Capture the cell that displays the provided text and extract its [x, y] central coordinate. 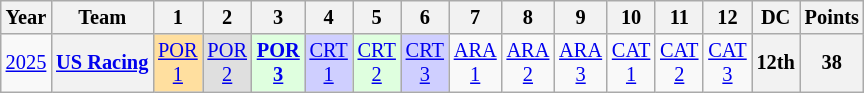
12th [776, 63]
Team [102, 17]
US Racing [102, 63]
11 [679, 17]
9 [580, 17]
POR1 [178, 63]
10 [631, 17]
CRT3 [425, 63]
CRT2 [377, 63]
3 [278, 17]
CAT1 [631, 63]
CAT2 [679, 63]
POR3 [278, 63]
8 [528, 17]
CRT1 [329, 63]
6 [425, 17]
4 [329, 17]
38 [832, 63]
ARA3 [580, 63]
CAT3 [727, 63]
ARA1 [476, 63]
5 [377, 17]
1 [178, 17]
7 [476, 17]
DC [776, 17]
POR2 [228, 63]
ARA2 [528, 63]
2 [228, 17]
12 [727, 17]
Year [26, 17]
Points [832, 17]
2025 [26, 63]
